Detect which cell encompasses the target text, then output its [X, Y] center coordinate. 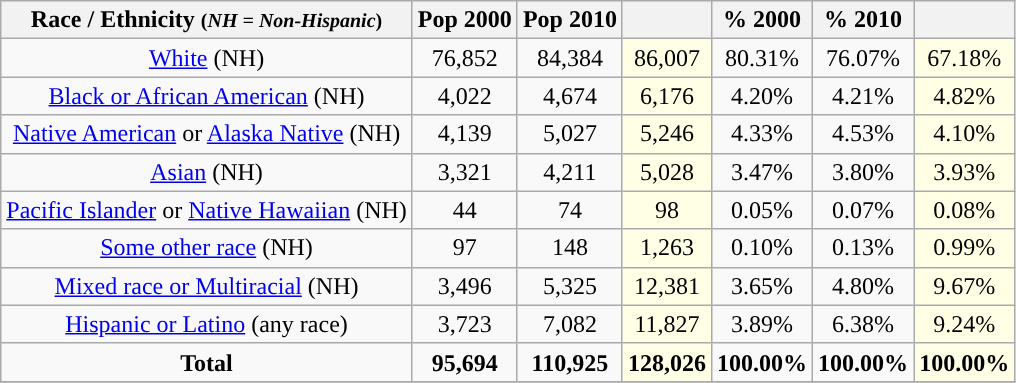
Race / Ethnicity (NH = Non-Hispanic) [207, 20]
1,263 [666, 248]
4.80% [864, 286]
3,496 [464, 286]
Pop 2000 [464, 20]
4,211 [570, 172]
84,384 [570, 58]
74 [570, 210]
110,925 [570, 362]
97 [464, 248]
4.21% [864, 96]
Black or African American (NH) [207, 96]
6.38% [864, 324]
Hispanic or Latino (any race) [207, 324]
0.99% [964, 248]
% 2000 [762, 20]
148 [570, 248]
67.18% [964, 58]
95,694 [464, 362]
% 2010 [864, 20]
44 [464, 210]
Mixed race or Multiracial (NH) [207, 286]
12,381 [666, 286]
5,028 [666, 172]
3.47% [762, 172]
3,321 [464, 172]
9.67% [964, 286]
4,674 [570, 96]
3.80% [864, 172]
7,082 [570, 324]
Total [207, 362]
0.05% [762, 210]
White (NH) [207, 58]
80.31% [762, 58]
6,176 [666, 96]
Some other race (NH) [207, 248]
5,246 [666, 134]
4.53% [864, 134]
3,723 [464, 324]
76.07% [864, 58]
98 [666, 210]
3.89% [762, 324]
4.20% [762, 96]
Pacific Islander or Native Hawaiian (NH) [207, 210]
Pop 2010 [570, 20]
86,007 [666, 58]
3.65% [762, 286]
Asian (NH) [207, 172]
3.93% [964, 172]
76,852 [464, 58]
128,026 [666, 362]
Native American or Alaska Native (NH) [207, 134]
4,139 [464, 134]
4.33% [762, 134]
4,022 [464, 96]
0.08% [964, 210]
5,027 [570, 134]
9.24% [964, 324]
0.07% [864, 210]
11,827 [666, 324]
4.82% [964, 96]
4.10% [964, 134]
5,325 [570, 286]
0.10% [762, 248]
0.13% [864, 248]
